Scan for the cell matching the given text and deliver its (X, Y) coordinate at center. 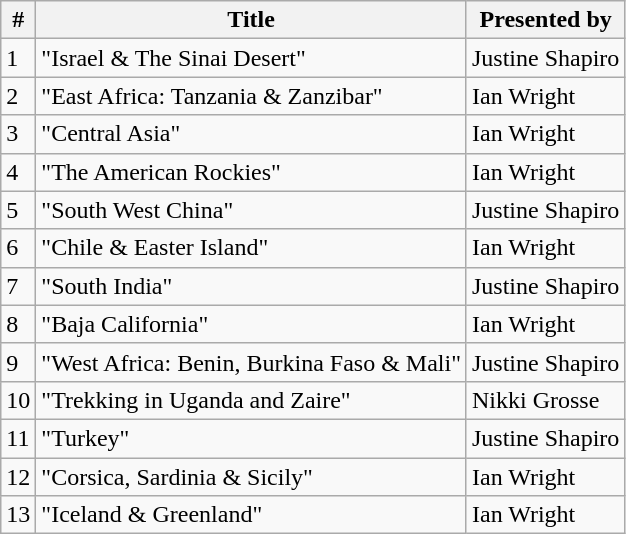
Nikki Grosse (545, 400)
"Chile & Easter Island" (252, 248)
4 (18, 172)
12 (18, 477)
"Baja California" (252, 324)
2 (18, 96)
"Central Asia" (252, 134)
# (18, 20)
Title (252, 20)
"East Africa: Tanzania & Zanzibar" (252, 96)
"South West China" (252, 210)
8 (18, 324)
"Israel & The Sinai Desert" (252, 58)
Presented by (545, 20)
"Corsica, Sardinia & Sicily" (252, 477)
"West Africa: Benin, Burkina Faso & Mali" (252, 362)
"The American Rockies" (252, 172)
7 (18, 286)
"Iceland & Greenland" (252, 515)
"South India" (252, 286)
"Turkey" (252, 438)
1 (18, 58)
13 (18, 515)
3 (18, 134)
9 (18, 362)
11 (18, 438)
"Trekking in Uganda and Zaire" (252, 400)
5 (18, 210)
6 (18, 248)
10 (18, 400)
